Output the (x, y) coordinate of the center of the cell containing the given text.  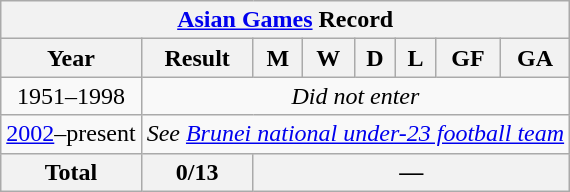
— (411, 172)
Did not enter (356, 96)
See Brunei national under-23 football team (356, 134)
M (278, 58)
GF (468, 58)
D (375, 58)
1951–1998 (71, 96)
2002–present (71, 134)
W (328, 58)
GA (536, 58)
Total (71, 172)
Result (197, 58)
Asian Games Record (286, 20)
L (416, 58)
Year (71, 58)
0/13 (197, 172)
